Detect which cell encompasses the target text, then output its [X, Y] center coordinate. 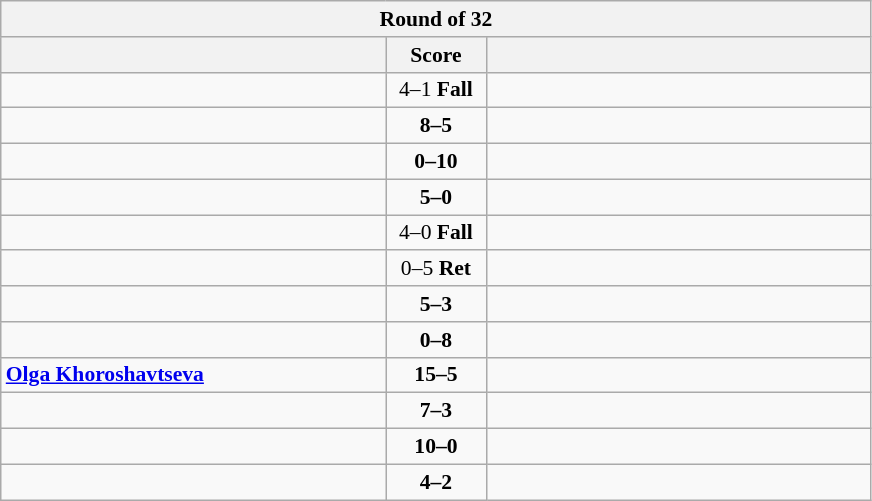
0–5 Ret [436, 269]
0–10 [436, 162]
Olga Khoroshavtseva [194, 375]
5–0 [436, 197]
4–1 Fall [436, 90]
0–8 [436, 340]
Round of 32 [436, 19]
5–3 [436, 304]
Score [436, 55]
4–0 Fall [436, 233]
10–0 [436, 447]
7–3 [436, 411]
15–5 [436, 375]
4–2 [436, 482]
8–5 [436, 126]
